Pinpoint the cell where the given text exists, returning its (x, y) midpoint coordinate. 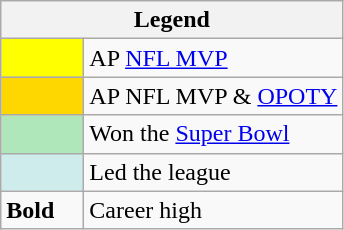
Bold (42, 210)
Led the league (214, 172)
Legend (172, 20)
Won the Super Bowl (214, 134)
Career high (214, 210)
AP NFL MVP (214, 58)
AP NFL MVP & OPOTY (214, 96)
